Output the [x, y] coordinate of the center of the cell containing the given text.  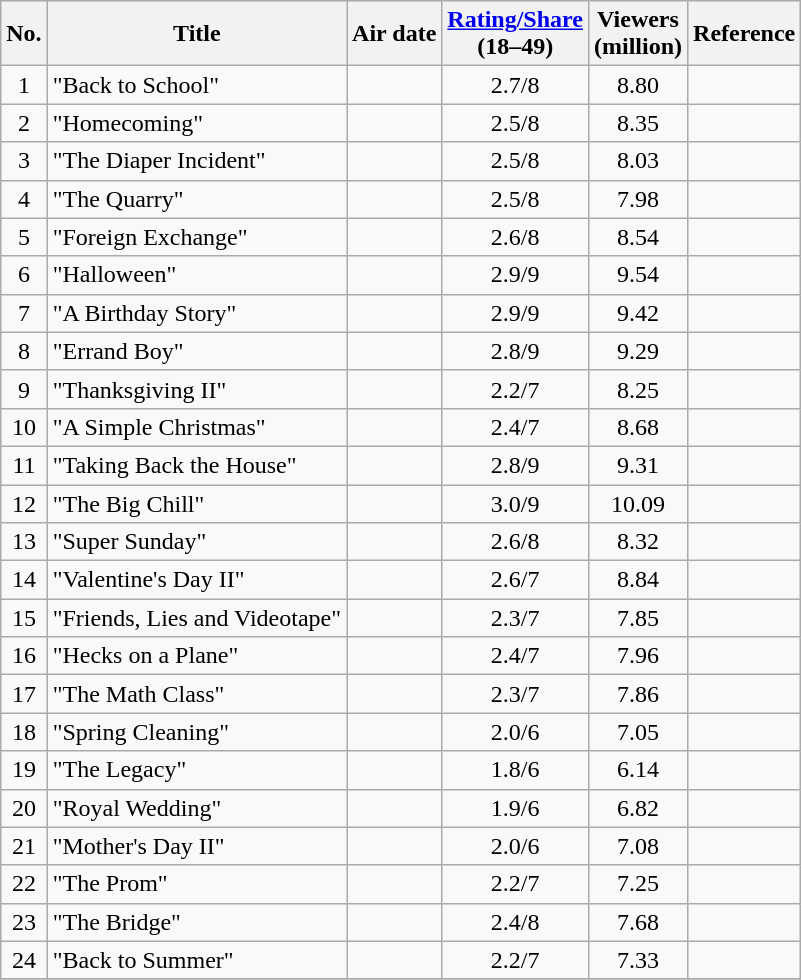
14 [24, 580]
"Halloween" [196, 275]
6 [24, 275]
9.29 [638, 351]
"Super Sunday" [196, 542]
8.54 [638, 237]
11 [24, 465]
"Hecks on a Plane" [196, 656]
No. [24, 34]
2 [24, 123]
7.85 [638, 618]
8.25 [638, 389]
"A Birthday Story" [196, 313]
"The Legacy" [196, 770]
15 [24, 618]
17 [24, 694]
7.08 [638, 846]
"Errand Boy" [196, 351]
7.68 [638, 922]
7.05 [638, 732]
6.82 [638, 808]
19 [24, 770]
"Royal Wedding" [196, 808]
8 [24, 351]
Reference [744, 34]
20 [24, 808]
4 [24, 199]
"Thanksgiving II" [196, 389]
6.14 [638, 770]
7 [24, 313]
7.25 [638, 884]
9.54 [638, 275]
"Spring Cleaning" [196, 732]
8.32 [638, 542]
10 [24, 427]
"Foreign Exchange" [196, 237]
"The Quarry" [196, 199]
7.98 [638, 199]
"The Math Class" [196, 694]
8.03 [638, 161]
"Friends, Lies and Videotape" [196, 618]
2.4/8 [516, 922]
"Back to School" [196, 85]
9.42 [638, 313]
7.86 [638, 694]
22 [24, 884]
3.0/9 [516, 503]
Viewers(million) [638, 34]
2.7/8 [516, 85]
3 [24, 161]
7.33 [638, 960]
2.6/7 [516, 580]
10.09 [638, 503]
7.96 [638, 656]
1.8/6 [516, 770]
"The Diaper Incident" [196, 161]
23 [24, 922]
"Homecoming" [196, 123]
18 [24, 732]
9 [24, 389]
"Mother's Day II" [196, 846]
13 [24, 542]
9.31 [638, 465]
12 [24, 503]
5 [24, 237]
"Valentine's Day II" [196, 580]
"The Bridge" [196, 922]
"Taking Back the House" [196, 465]
"Back to Summer" [196, 960]
Rating/Share(18–49) [516, 34]
8.84 [638, 580]
Title [196, 34]
1 [24, 85]
8.35 [638, 123]
"The Big Chill" [196, 503]
8.80 [638, 85]
Air date [394, 34]
"The Prom" [196, 884]
21 [24, 846]
8.68 [638, 427]
1.9/6 [516, 808]
"A Simple Christmas" [196, 427]
16 [24, 656]
24 [24, 960]
